For the text-containing cell, return its midpoint in [x, y] coordinate format. 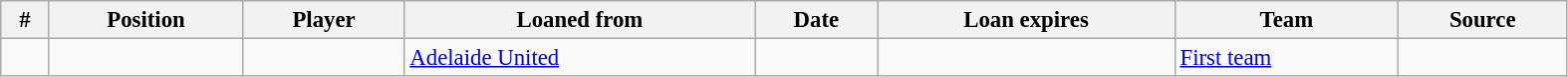
Date [817, 20]
Player [324, 20]
Position [145, 20]
Team [1286, 20]
Adelaide United [580, 58]
Loaned from [580, 20]
Source [1482, 20]
Loan expires [1026, 20]
First team [1286, 58]
# [25, 20]
